Identify which cell holds the provided text, then report its [X, Y] central coordinate. 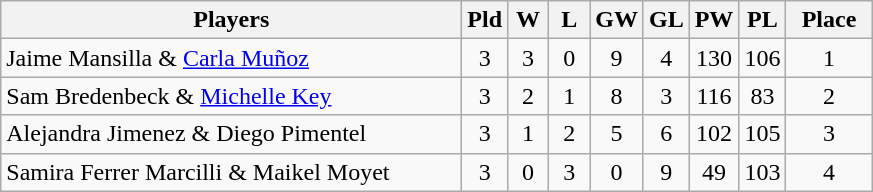
102 [714, 134]
L [570, 20]
Alejandra Jimenez & Diego Pimentel [232, 134]
PW [714, 20]
130 [714, 58]
W [528, 20]
105 [762, 134]
Pld [485, 20]
PL [762, 20]
116 [714, 96]
Players [232, 20]
106 [762, 58]
49 [714, 172]
8 [617, 96]
Sam Bredenbeck & Michelle Key [232, 96]
83 [762, 96]
5 [617, 134]
Place [829, 20]
103 [762, 172]
GL [666, 20]
6 [666, 134]
Samira Ferrer Marcilli & Maikel Moyet [232, 172]
Jaime Mansilla & Carla Muñoz [232, 58]
GW [617, 20]
